For the text-containing cell, return its midpoint in [x, y] coordinate format. 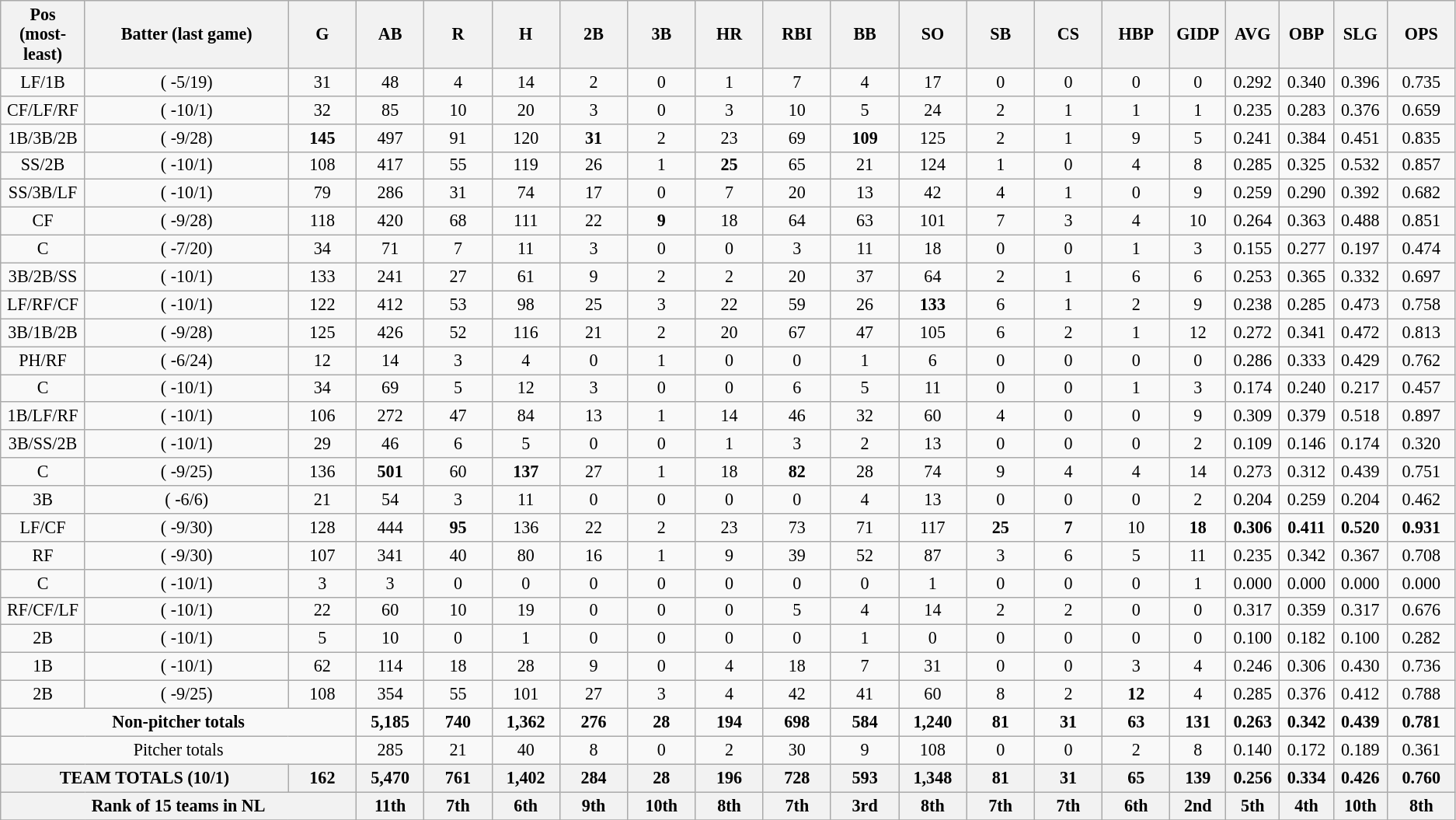
698 [797, 722]
0.197 [1360, 249]
37 [864, 277]
16 [594, 555]
24 [932, 110]
CF/LF/RF [44, 110]
( -6/6) [186, 499]
CS [1068, 34]
0.253 [1252, 277]
341 [390, 555]
9th [594, 805]
3rd [864, 805]
241 [390, 277]
SS/3B/LF [44, 194]
0.676 [1421, 611]
4th [1307, 805]
584 [864, 722]
0.488 [1360, 221]
0.109 [1252, 444]
0.781 [1421, 722]
0.189 [1360, 750]
116 [525, 333]
0.277 [1307, 249]
284 [594, 778]
0.931 [1421, 527]
417 [390, 166]
HBP [1136, 34]
R [458, 34]
0.474 [1421, 249]
0.340 [1307, 82]
Rank of 15 teams in NL [179, 805]
84 [525, 416]
OBP [1307, 34]
79 [322, 194]
0.263 [1252, 722]
61 [525, 277]
BB [864, 34]
3B/2B/SS [44, 277]
54 [390, 499]
85 [390, 110]
3B/SS/2B [44, 444]
0.140 [1252, 750]
0.246 [1252, 666]
G [322, 34]
0.659 [1421, 110]
137 [525, 472]
120 [525, 138]
426 [390, 333]
0.758 [1421, 305]
0.457 [1421, 388]
0.333 [1307, 360]
19 [525, 611]
SLG [1360, 34]
0.359 [1307, 611]
CF [44, 221]
OPS [1421, 34]
285 [390, 750]
117 [932, 527]
139 [1198, 778]
53 [458, 305]
0.273 [1252, 472]
0.532 [1360, 166]
0.857 [1421, 166]
0.363 [1307, 221]
0.851 [1421, 221]
0.412 [1360, 694]
0.334 [1307, 778]
SO [932, 34]
0.430 [1360, 666]
Pitcher totals [179, 750]
0.392 [1360, 194]
119 [525, 166]
0.283 [1307, 110]
0.762 [1421, 360]
196 [729, 778]
412 [390, 305]
0.411 [1307, 527]
1B [44, 666]
HR [729, 34]
0.292 [1252, 82]
105 [932, 333]
420 [390, 221]
LF/1B [44, 82]
0.788 [1421, 694]
0.751 [1421, 472]
SB [1001, 34]
354 [390, 694]
0.736 [1421, 666]
0.182 [1307, 639]
272 [390, 416]
29 [322, 444]
0.451 [1360, 138]
145 [322, 138]
761 [458, 778]
114 [390, 666]
RBI [797, 34]
( -7/20) [186, 249]
109 [864, 138]
0.241 [1252, 138]
0.426 [1360, 778]
131 [1198, 722]
286 [390, 194]
2nd [1198, 805]
497 [390, 138]
LF/CF [44, 527]
11th [390, 805]
0.146 [1307, 444]
0.320 [1421, 444]
593 [864, 778]
124 [932, 166]
0.264 [1252, 221]
0.735 [1421, 82]
0.379 [1307, 416]
80 [525, 555]
0.341 [1307, 333]
GIDP [1198, 34]
0.760 [1421, 778]
111 [525, 221]
740 [458, 722]
1,348 [932, 778]
0.172 [1307, 750]
RF/CF/LF [44, 611]
Pos (most-least) [44, 34]
0.272 [1252, 333]
0.462 [1421, 499]
107 [322, 555]
1,362 [525, 722]
0.365 [1307, 277]
AVG [1252, 34]
TEAM TOTALS (10/1) [145, 778]
0.155 [1252, 249]
0.217 [1360, 388]
0.520 [1360, 527]
48 [390, 82]
Non-pitcher totals [179, 722]
3B/1B/2B [44, 333]
194 [729, 722]
0.518 [1360, 416]
AB [390, 34]
82 [797, 472]
68 [458, 221]
0.290 [1307, 194]
5,185 [390, 722]
0.429 [1360, 360]
95 [458, 527]
0.473 [1360, 305]
RF [44, 555]
H [525, 34]
( -5/19) [186, 82]
0.897 [1421, 416]
728 [797, 778]
59 [797, 305]
106 [322, 416]
1B/3B/2B [44, 138]
41 [864, 694]
Batter (last game) [186, 34]
0.312 [1307, 472]
0.682 [1421, 194]
0.282 [1421, 639]
1,402 [525, 778]
444 [390, 527]
0.384 [1307, 138]
0.309 [1252, 416]
30 [797, 750]
0.697 [1421, 277]
0.238 [1252, 305]
0.472 [1360, 333]
0.256 [1252, 778]
0.835 [1421, 138]
501 [390, 472]
0.396 [1360, 82]
0.361 [1421, 750]
62 [322, 666]
0.286 [1252, 360]
122 [322, 305]
118 [322, 221]
0.367 [1360, 555]
0.332 [1360, 277]
5th [1252, 805]
PH/RF [44, 360]
67 [797, 333]
87 [932, 555]
SS/2B [44, 166]
276 [594, 722]
73 [797, 527]
98 [525, 305]
1B/LF/RF [44, 416]
1,240 [932, 722]
5,470 [390, 778]
0.813 [1421, 333]
0.240 [1307, 388]
0.325 [1307, 166]
91 [458, 138]
( -6/24) [186, 360]
39 [797, 555]
162 [322, 778]
0.708 [1421, 555]
LF/RF/CF [44, 305]
128 [322, 527]
